Provide the [x, y] coordinate of the cell's center where the given text is located.  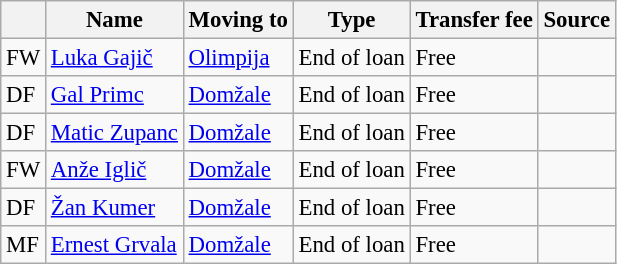
Anže Iglič [115, 170]
Matic Zupanc [115, 133]
Luka Gajič [115, 58]
Transfer fee [474, 20]
Source [576, 20]
Moving to [238, 20]
Žan Kumer [115, 208]
Ernest Grvala [115, 245]
MF [24, 245]
Type [352, 20]
Olimpija [238, 58]
Name [115, 20]
Gal Primc [115, 95]
